Scan for the cell matching the given text and deliver its [X, Y] coordinate at center. 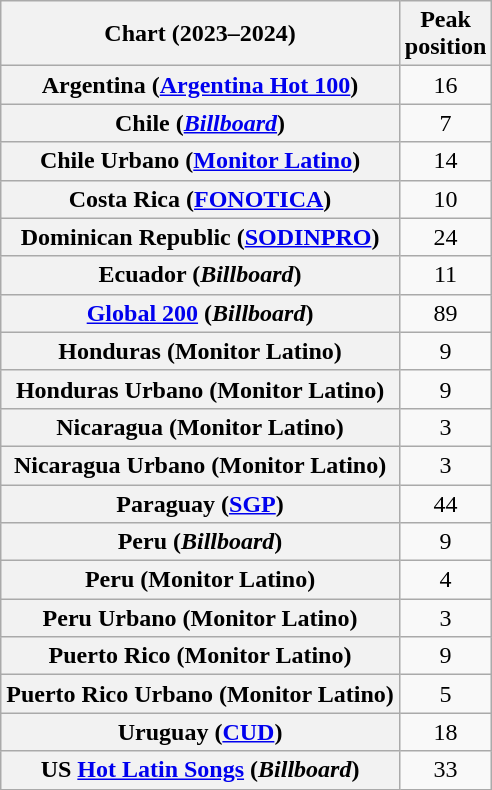
Global 200 (Billboard) [200, 313]
Peru (Monitor Latino) [200, 580]
Nicaragua Urbano (Monitor Latino) [200, 465]
4 [445, 580]
Peru (Billboard) [200, 542]
Peakposition [445, 34]
Chile (Billboard) [200, 123]
Ecuador (Billboard) [200, 275]
Argentina (Argentina Hot 100) [200, 85]
89 [445, 313]
Chile Urbano (Monitor Latino) [200, 161]
Nicaragua (Monitor Latino) [200, 427]
Puerto Rico (Monitor Latino) [200, 656]
10 [445, 199]
US Hot Latin Songs (Billboard) [200, 770]
Honduras Urbano (Monitor Latino) [200, 389]
Puerto Rico Urbano (Monitor Latino) [200, 694]
7 [445, 123]
Dominican Republic (SODINPRO) [200, 237]
16 [445, 85]
44 [445, 503]
Honduras (Monitor Latino) [200, 351]
Uruguay (CUD) [200, 732]
Paraguay (SGP) [200, 503]
Chart (2023–2024) [200, 34]
33 [445, 770]
18 [445, 732]
5 [445, 694]
14 [445, 161]
Peru Urbano (Monitor Latino) [200, 618]
11 [445, 275]
Costa Rica (FONOTICA) [200, 199]
24 [445, 237]
